From the cell containing the given text, extract its center point as [x, y] coordinate. 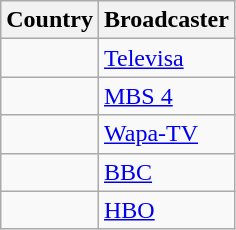
BBC [166, 172]
Televisa [166, 58]
MBS 4 [166, 96]
Wapa-TV [166, 134]
Country [50, 20]
HBO [166, 210]
Broadcaster [166, 20]
